Identify which cell holds the provided text, then report its (X, Y) central coordinate. 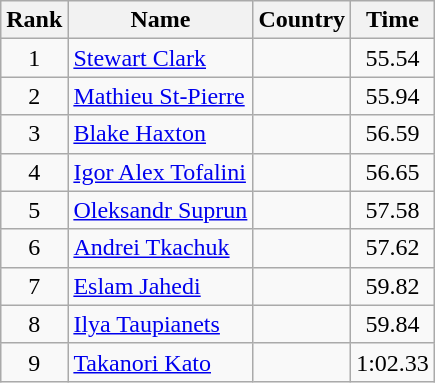
Takanori Kato (160, 362)
1:02.33 (393, 362)
5 (34, 210)
56.59 (393, 134)
2 (34, 96)
56.65 (393, 172)
59.84 (393, 324)
Andrei Tkachuk (160, 248)
Rank (34, 20)
Eslam Jahedi (160, 286)
55.54 (393, 58)
7 (34, 286)
Ilya Taupianets (160, 324)
Oleksandr Suprun (160, 210)
55.94 (393, 96)
Time (393, 20)
Country (302, 20)
Blake Haxton (160, 134)
8 (34, 324)
Name (160, 20)
1 (34, 58)
Igor Alex Tofalini (160, 172)
59.82 (393, 286)
9 (34, 362)
Mathieu St-Pierre (160, 96)
57.58 (393, 210)
Stewart Clark (160, 58)
6 (34, 248)
3 (34, 134)
57.62 (393, 248)
4 (34, 172)
